Locate the cell with the specified text and output its [X, Y] center coordinate. 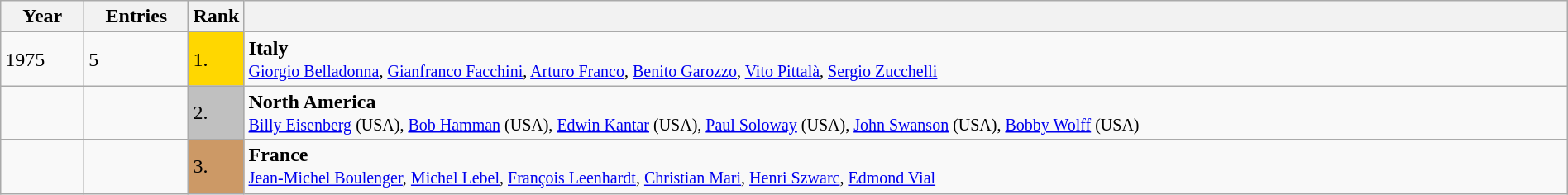
3. [217, 167]
North AmericaBilly Eisenberg (USA), Bob Hamman (USA), Edwin Kantar (USA), Paul Soloway (USA), John Swanson (USA), Bobby Wolff (USA) [906, 112]
Year [43, 17]
2. [217, 112]
ItalyGiorgio Belladonna, Gianfranco Facchini, Arturo Franco, Benito Garozzo, Vito Pittalà, Sergio Zucchelli [906, 59]
5 [136, 59]
1. [217, 59]
Entries [136, 17]
FranceJean-Michel Boulenger, Michel Lebel, François Leenhardt, Christian Mari, Henri Szwarc, Edmond Vial [906, 167]
1975 [43, 59]
Rank [217, 17]
